Extract the (x, y) coordinate from the center of the cell holding the provided text.  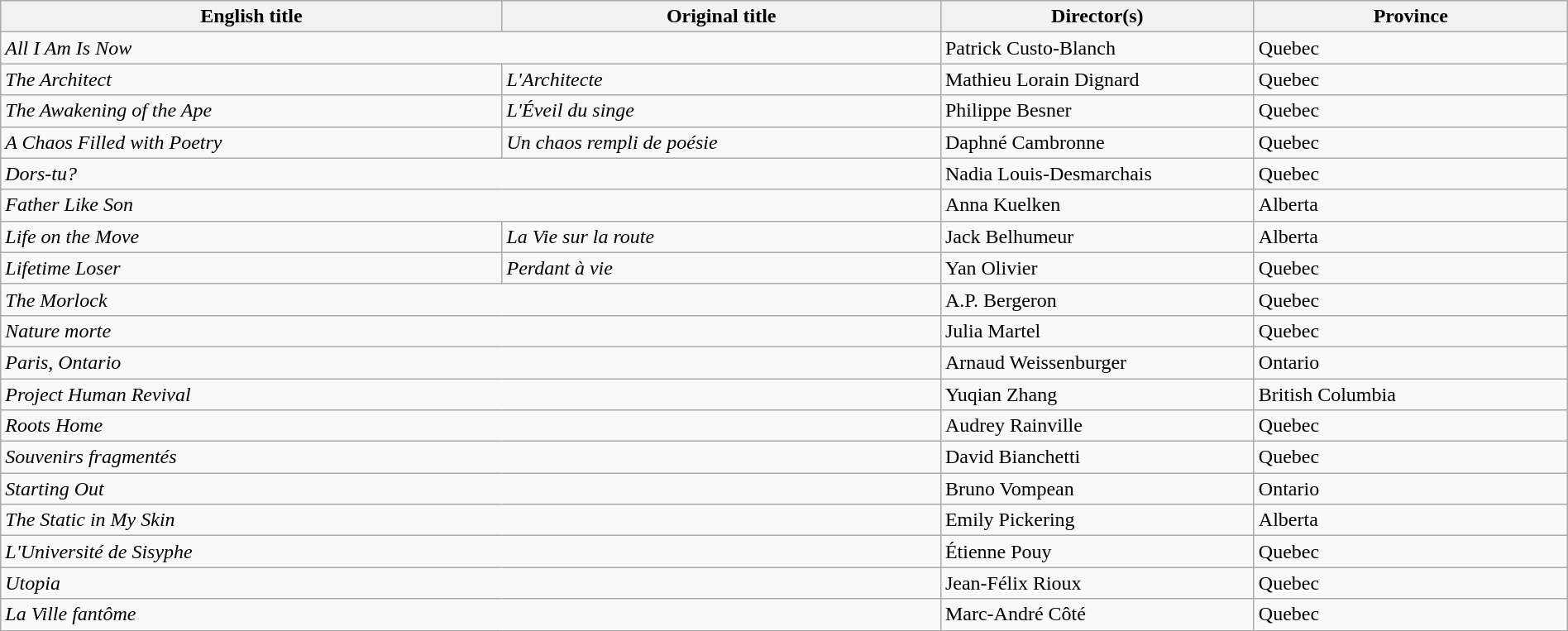
Patrick Custo-Blanch (1097, 48)
La Ville fantôme (471, 614)
Nature morte (471, 331)
Anna Kuelken (1097, 205)
A Chaos Filled with Poetry (251, 142)
Nadia Louis-Desmarchais (1097, 174)
The Morlock (471, 299)
Yuqian Zhang (1097, 394)
Dors-tu? (471, 174)
Bruno Vompean (1097, 489)
Daphné Cambronne (1097, 142)
Utopia (471, 583)
Étienne Pouy (1097, 552)
Yan Olivier (1097, 268)
Audrey Rainville (1097, 426)
Souvenirs fragmentés (471, 457)
Philippe Besner (1097, 111)
Emily Pickering (1097, 520)
The Architect (251, 79)
Father Like Son (471, 205)
British Columbia (1411, 394)
All I Am Is Now (471, 48)
Paris, Ontario (471, 362)
Project Human Revival (471, 394)
Starting Out (471, 489)
La Vie sur la route (721, 237)
Marc-André Côté (1097, 614)
L'Éveil du singe (721, 111)
Director(s) (1097, 17)
Jean-Félix Rioux (1097, 583)
A.P. Bergeron (1097, 299)
Life on the Move (251, 237)
English title (251, 17)
Arnaud Weissenburger (1097, 362)
Mathieu Lorain Dignard (1097, 79)
Un chaos rempli de poésie (721, 142)
Roots Home (471, 426)
The Awakening of the Ape (251, 111)
The Static in My Skin (471, 520)
Original title (721, 17)
L'Université de Sisyphe (471, 552)
L'Architecte (721, 79)
Julia Martel (1097, 331)
Province (1411, 17)
Lifetime Loser (251, 268)
David Bianchetti (1097, 457)
Jack Belhumeur (1097, 237)
Perdant à vie (721, 268)
